Return (x, y) of the center of cell containing provided text 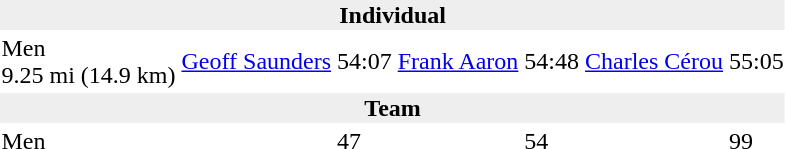
Men9.25 mi (14.9 km) (88, 62)
Charles Cérou (654, 62)
Team (392, 108)
Individual (392, 15)
Frank Aaron (458, 62)
54:07 (365, 62)
Geoff Saunders (256, 62)
54:48 (552, 62)
